Extract the [X, Y] coordinate from the center of the cell holding the provided text.  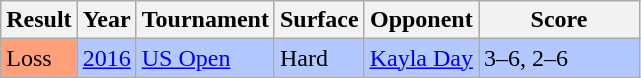
Year [106, 20]
US Open [205, 58]
2016 [106, 58]
Surface [319, 20]
Loss [39, 58]
Result [39, 20]
Tournament [205, 20]
Kayla Day [421, 58]
Opponent [421, 20]
Hard [319, 58]
Score [558, 20]
3–6, 2–6 [558, 58]
